For the text-containing cell, return its midpoint in (x, y) coordinate format. 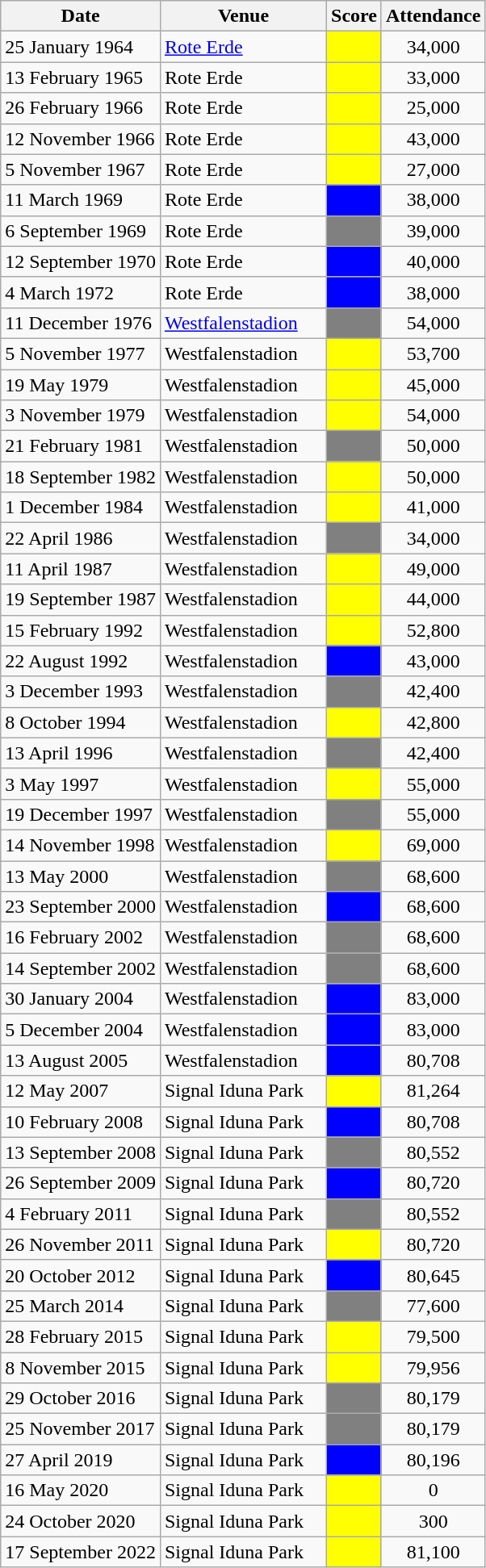
Score (354, 16)
29 October 2016 (81, 1399)
79,956 (433, 1368)
26 November 2011 (81, 1244)
26 February 1966 (81, 108)
16 February 2002 (81, 938)
49,000 (433, 569)
80,196 (433, 1460)
22 August 1992 (81, 661)
20 October 2012 (81, 1275)
11 March 1969 (81, 200)
13 April 1996 (81, 753)
8 October 1994 (81, 722)
5 December 2004 (81, 1030)
12 November 1966 (81, 139)
21 February 1981 (81, 446)
300 (433, 1521)
8 November 2015 (81, 1368)
3 November 1979 (81, 416)
16 May 2020 (81, 1491)
42,800 (433, 722)
14 September 2002 (81, 968)
24 October 2020 (81, 1521)
25 March 2014 (81, 1306)
19 December 1997 (81, 814)
25 January 1964 (81, 47)
27 April 2019 (81, 1460)
81,100 (433, 1552)
17 September 2022 (81, 1552)
44,000 (433, 600)
28 February 2015 (81, 1336)
25 November 2017 (81, 1429)
52,800 (433, 630)
12 May 2007 (81, 1091)
13 September 2008 (81, 1152)
5 November 1967 (81, 169)
69,000 (433, 845)
19 May 1979 (81, 385)
26 September 2009 (81, 1183)
Venue (243, 16)
77,600 (433, 1306)
18 September 1982 (81, 477)
41,000 (433, 508)
80,645 (433, 1275)
4 March 1972 (81, 292)
53,700 (433, 353)
10 February 2008 (81, 1122)
3 December 1993 (81, 692)
11 December 1976 (81, 323)
22 April 1986 (81, 538)
33,000 (433, 77)
27,000 (433, 169)
3 May 1997 (81, 784)
11 April 1987 (81, 569)
Date (81, 16)
1 December 1984 (81, 508)
19 September 1987 (81, 600)
5 November 1977 (81, 353)
6 September 1969 (81, 231)
14 November 1998 (81, 845)
12 September 1970 (81, 261)
81,264 (433, 1091)
13 May 2000 (81, 876)
13 August 2005 (81, 1060)
25,000 (433, 108)
4 February 2011 (81, 1214)
40,000 (433, 261)
13 February 1965 (81, 77)
30 January 2004 (81, 999)
39,000 (433, 231)
15 February 1992 (81, 630)
45,000 (433, 385)
Attendance (433, 16)
23 September 2000 (81, 907)
0 (433, 1491)
79,500 (433, 1336)
